Pinpoint the cell where the given text exists, returning its [X, Y] midpoint coordinate. 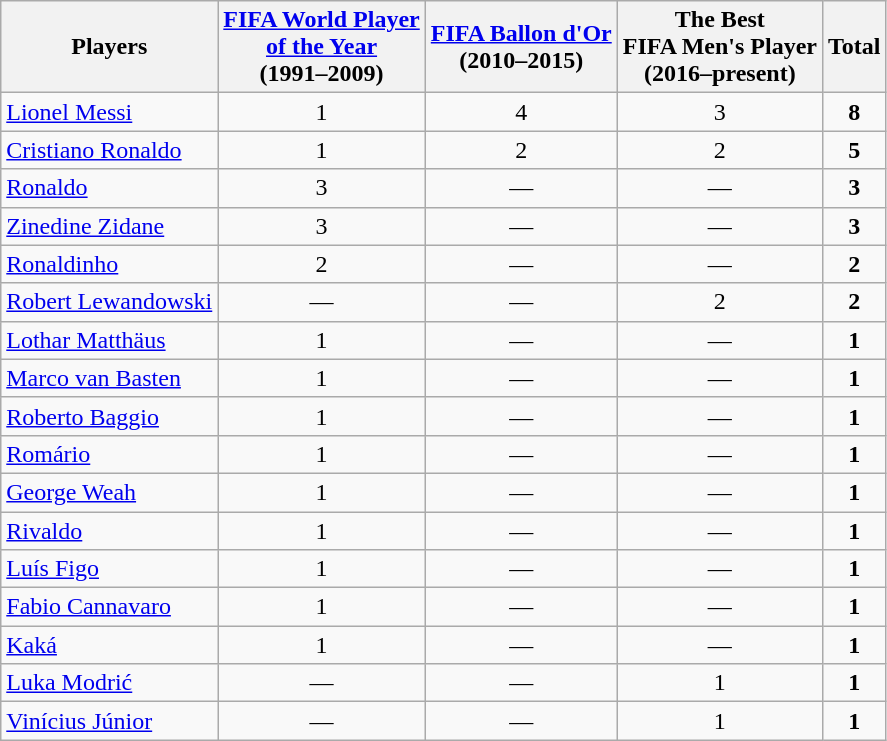
Romário [110, 454]
4 [521, 112]
Total [854, 47]
Rivaldo [110, 531]
Fabio Cannavaro [110, 607]
Kaká [110, 645]
Robert Lewandowski [110, 302]
Lothar Matthäus [110, 340]
Cristiano Ronaldo [110, 150]
5 [854, 150]
8 [854, 112]
Marco van Basten [110, 378]
Luís Figo [110, 569]
FIFA Ballon d'Or(2010–2015) [521, 47]
Luka Modrić [110, 683]
Vinícius Júnior [110, 721]
Roberto Baggio [110, 416]
Ronaldo [110, 188]
Ronaldinho [110, 264]
George Weah [110, 492]
Lionel Messi [110, 112]
Players [110, 47]
FIFA World Playerof the Year(1991–2009) [322, 47]
Zinedine Zidane [110, 226]
The BestFIFA Men's Player(2016–present) [720, 47]
